Determine the [X, Y] coordinate at the center of the cell enclosing the given text.  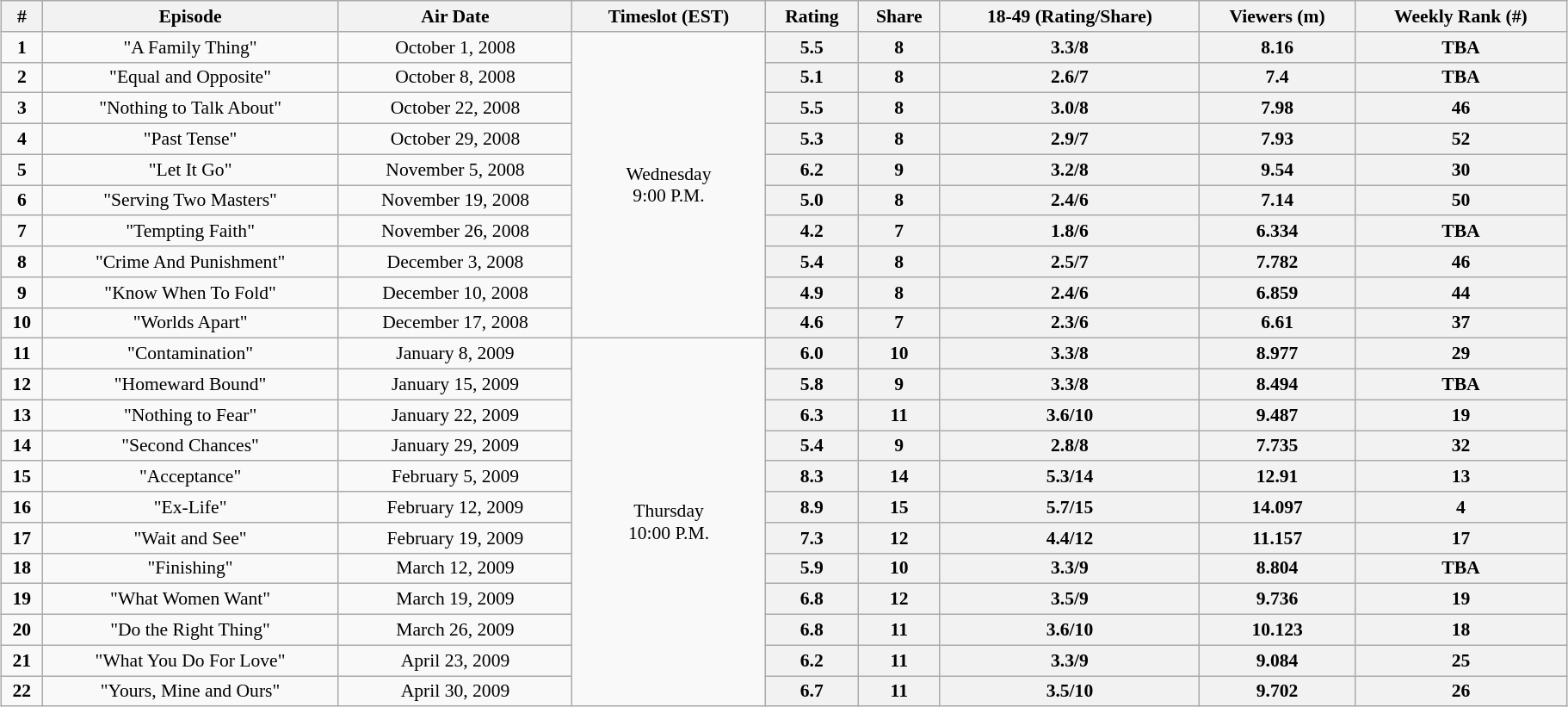
8.16 [1277, 47]
20 [22, 630]
7.14 [1277, 201]
9.54 [1277, 170]
16 [22, 507]
November 5, 2008 [455, 170]
March 26, 2009 [455, 630]
1 [22, 47]
8.977 [1277, 354]
5.7/15 [1069, 507]
"Second Chances" [190, 446]
January 8, 2009 [455, 354]
Timeslot (EST) [670, 16]
October 29, 2008 [455, 140]
April 30, 2009 [455, 691]
26 [1461, 691]
18-49 (Rating/Share) [1069, 16]
29 [1461, 354]
2.9/7 [1069, 140]
November 19, 2008 [455, 201]
# [22, 16]
"Tempting Faith" [190, 232]
6.0 [812, 354]
6.61 [1277, 323]
Weekly Rank (#) [1461, 16]
October 22, 2008 [455, 109]
"Past Tense" [190, 140]
March 12, 2009 [455, 568]
2.5/7 [1069, 262]
37 [1461, 323]
5.1 [812, 78]
4.4/12 [1069, 538]
Episode [190, 16]
7.782 [1277, 262]
3.0/8 [1069, 109]
Share [898, 16]
February 5, 2009 [455, 477]
6.7 [812, 691]
Thursday10:00 P.M. [670, 523]
7.3 [812, 538]
"Crime And Punishment" [190, 262]
5.9 [812, 568]
7.4 [1277, 78]
March 19, 2009 [455, 599]
7.735 [1277, 446]
December 3, 2008 [455, 262]
"What You Do For Love" [190, 660]
January 22, 2009 [455, 415]
11.157 [1277, 538]
5.8 [812, 385]
12.91 [1277, 477]
"Nothing to Talk About" [190, 109]
"Acceptance" [190, 477]
44 [1461, 293]
"Wait and See" [190, 538]
2 [22, 78]
6 [22, 201]
21 [22, 660]
3.5/9 [1069, 599]
February 19, 2009 [455, 538]
5.0 [812, 201]
February 12, 2009 [455, 507]
1.8/6 [1069, 232]
2.6/7 [1069, 78]
November 26, 2008 [455, 232]
4.2 [812, 232]
"Yours, Mine and Ours" [190, 691]
"Equal and Opposite" [190, 78]
25 [1461, 660]
30 [1461, 170]
"Know When To Fold" [190, 293]
"Contamination" [190, 354]
2.8/8 [1069, 446]
"What Women Want" [190, 599]
Wednesday9:00 P.M. [670, 185]
"Finishing" [190, 568]
7.98 [1277, 109]
2.3/6 [1069, 323]
"Let It Go" [190, 170]
8.3 [812, 477]
October 8, 2008 [455, 78]
14.097 [1277, 507]
Viewers (m) [1277, 16]
10.123 [1277, 630]
22 [22, 691]
"Nothing to Fear" [190, 415]
5.3 [812, 140]
"Worlds Apart" [190, 323]
9.736 [1277, 599]
8.9 [812, 507]
5.3/14 [1069, 477]
October 1, 2008 [455, 47]
4.6 [812, 323]
January 15, 2009 [455, 385]
"Serving Two Masters" [190, 201]
January 29, 2009 [455, 446]
8.804 [1277, 568]
Air Date [455, 16]
"A Family Thing" [190, 47]
5 [22, 170]
32 [1461, 446]
7.93 [1277, 140]
3.5/10 [1069, 691]
3 [22, 109]
8.494 [1277, 385]
50 [1461, 201]
December 17, 2008 [455, 323]
52 [1461, 140]
4.9 [812, 293]
April 23, 2009 [455, 660]
December 10, 2008 [455, 293]
3.2/8 [1069, 170]
9.084 [1277, 660]
9.702 [1277, 691]
6.859 [1277, 293]
"Ex-Life" [190, 507]
9.487 [1277, 415]
"Homeward Bound" [190, 385]
6.334 [1277, 232]
6.3 [812, 415]
Rating [812, 16]
"Do the Right Thing" [190, 630]
